For the text-containing cell, return its midpoint in [x, y] coordinate format. 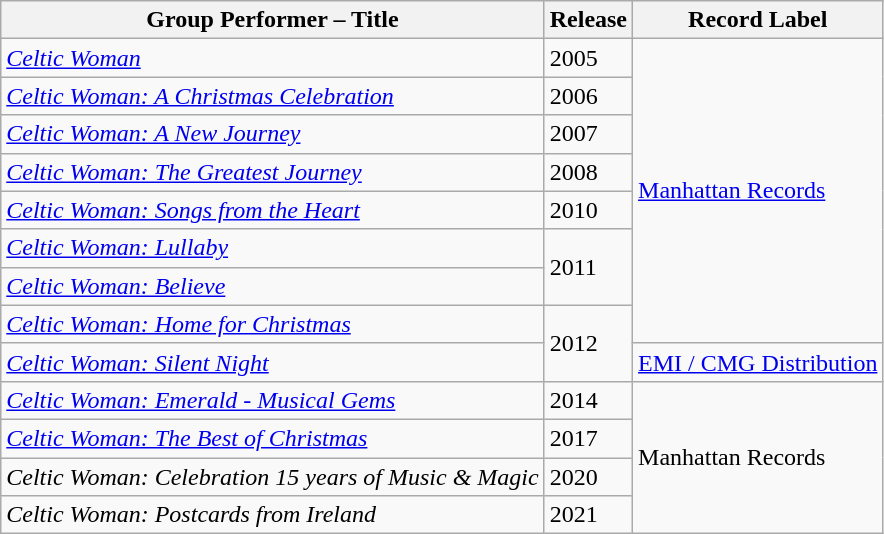
Celtic Woman: The Greatest Journey [272, 172]
2021 [588, 515]
EMI / CMG Distribution [758, 362]
Celtic Woman: Silent Night [272, 362]
Celtic Woman: A New Journey [272, 134]
Celtic Woman: Songs from the Heart [272, 210]
2008 [588, 172]
2014 [588, 400]
Record Label [758, 20]
Celtic Woman: Believe [272, 286]
2012 [588, 343]
Celtic Woman: Emerald - Musical Gems [272, 400]
2007 [588, 134]
Celtic Woman: Home for Christmas [272, 324]
2005 [588, 58]
Celtic Woman: Lullaby [272, 248]
2011 [588, 267]
2010 [588, 210]
Group Performer – Title [272, 20]
Celtic Woman [272, 58]
Celtic Woman: A Christmas Celebration [272, 96]
Celtic Woman: Celebration 15 years of Music & Magic [272, 477]
Celtic Woman: Postcards from Ireland [272, 515]
Release [588, 20]
2017 [588, 438]
2006 [588, 96]
Celtic Woman: The Best of Christmas [272, 438]
2020 [588, 477]
